Pinpoint the cell where the given text exists, returning its [x, y] midpoint coordinate. 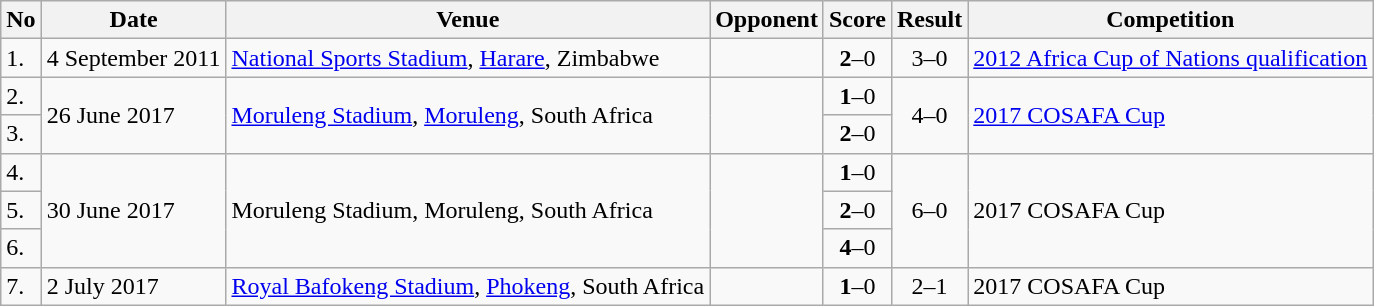
Date [134, 20]
Royal Bafokeng Stadium, Phokeng, South Africa [468, 286]
3. [21, 134]
6. [21, 248]
6–0 [929, 210]
3–0 [929, 58]
Competition [1170, 20]
7. [21, 286]
4. [21, 172]
26 June 2017 [134, 115]
Opponent [767, 20]
5. [21, 210]
4 September 2011 [134, 58]
2 July 2017 [134, 286]
2012 Africa Cup of Nations qualification [1170, 58]
Result [929, 20]
National Sports Stadium, Harare, Zimbabwe [468, 58]
Venue [468, 20]
30 June 2017 [134, 210]
2. [21, 96]
Score [857, 20]
2–1 [929, 286]
No [21, 20]
1. [21, 58]
